Scan for the cell matching the given text and deliver its (X, Y) coordinate at center. 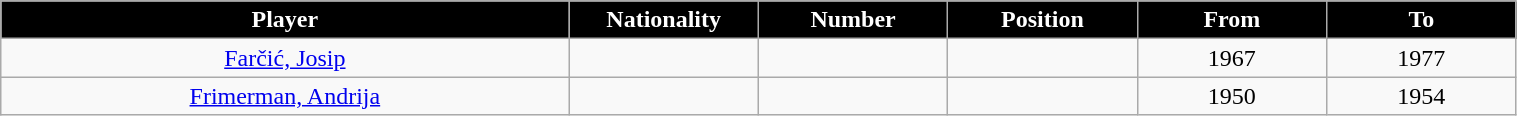
Player (285, 20)
Nationality (664, 20)
From (1232, 20)
Position (1042, 20)
Number (852, 20)
Farčić, Josip (285, 58)
1954 (1422, 96)
1950 (1232, 96)
1967 (1232, 58)
To (1422, 20)
1977 (1422, 58)
Frimerman, Andrija (285, 96)
